Return the [x, y] coordinate for the center point of the cell that contains the specified text.  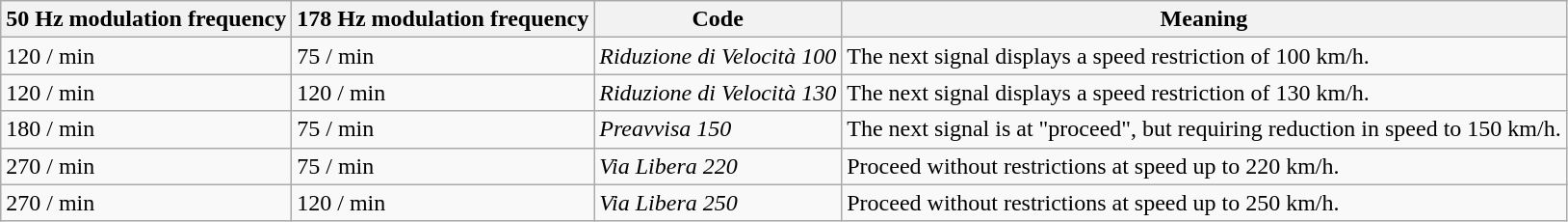
The next signal displays a speed restriction of 130 km/h. [1204, 93]
178 Hz modulation frequency [443, 19]
Via Libera 250 [719, 203]
Via Libera 220 [719, 166]
Meaning [1204, 19]
Preavvisa 150 [719, 129]
Riduzione di Velocità 130 [719, 93]
Proceed without restrictions at speed up to 250 km/h. [1204, 203]
Code [719, 19]
The next signal displays a speed restriction of 100 km/h. [1204, 56]
The next signal is at "proceed", but requiring reduction in speed to 150 km/h. [1204, 129]
180 / min [146, 129]
Riduzione di Velocità 100 [719, 56]
Proceed without restrictions at speed up to 220 km/h. [1204, 166]
50 Hz modulation frequency [146, 19]
